Output the (X, Y) coordinate of the center of the cell containing the given text.  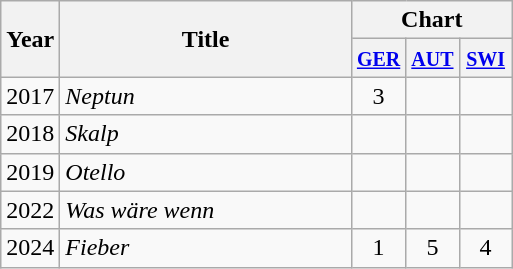
Year (30, 39)
Otello (206, 172)
Chart (432, 20)
2019 (30, 172)
2017 (30, 96)
GER (378, 58)
2024 (30, 248)
Fieber (206, 248)
Skalp (206, 134)
SWI (486, 58)
5 (432, 248)
3 (378, 96)
4 (486, 248)
Title (206, 39)
2022 (30, 210)
1 (378, 248)
Neptun (206, 96)
2018 (30, 134)
AUT (432, 58)
Was wäre wenn (206, 210)
